Capture the cell that displays the provided text and extract its (X, Y) central coordinate. 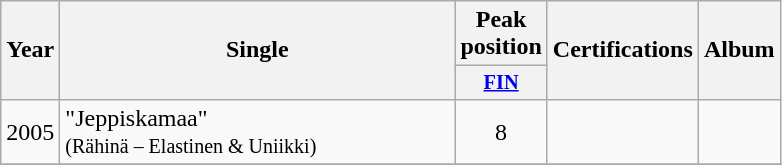
Year (30, 50)
Peak position (501, 34)
Certifications (622, 50)
"Jeppiskamaa" (Rähinä – Elastinen & Uniikki) (258, 132)
Single (258, 50)
2005 (30, 132)
Album (739, 50)
8 (501, 132)
FIN (501, 83)
